For the text-containing cell, return its midpoint in (X, Y) coordinate format. 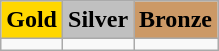
Bronze (176, 20)
Gold (32, 20)
Silver (98, 20)
